Extract the (x, y) coordinate from the center of the cell holding the provided text.  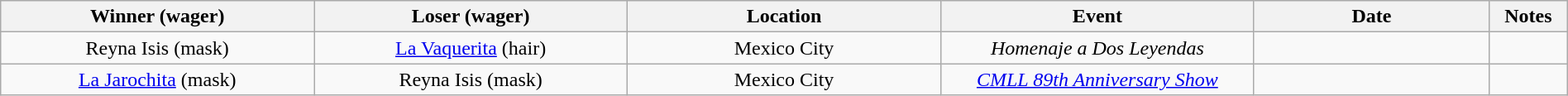
La Vaquerita (hair) (471, 48)
La Jarochita (mask) (157, 79)
Winner (wager) (157, 17)
Homenaje a Dos Leyendas (1097, 48)
Notes (1528, 17)
Event (1097, 17)
Location (784, 17)
CMLL 89th Anniversary Show (1097, 79)
Date (1371, 17)
Loser (wager) (471, 17)
